Pinpoint the cell where the given text exists, returning its [x, y] midpoint coordinate. 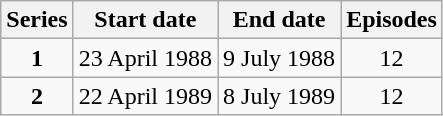
9 July 1988 [280, 58]
22 April 1989 [145, 96]
2 [37, 96]
Episodes [392, 20]
1 [37, 58]
8 July 1989 [280, 96]
End date [280, 20]
23 April 1988 [145, 58]
Series [37, 20]
Start date [145, 20]
